From the cell containing the given text, extract its center point as (X, Y) coordinate. 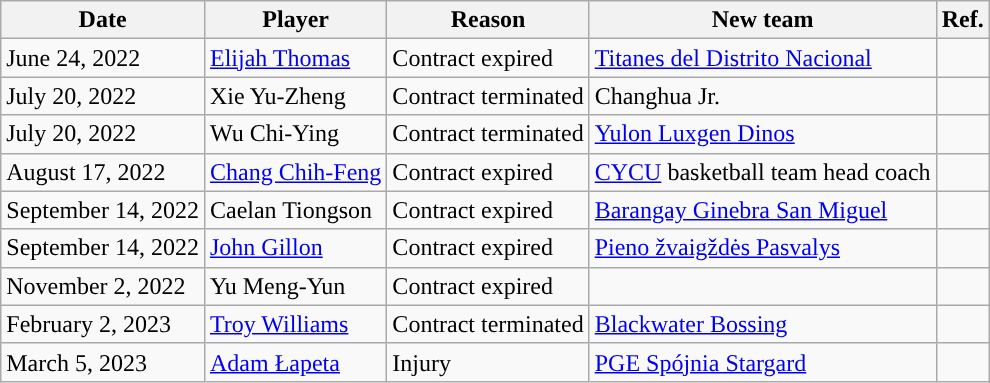
Player (295, 20)
Adam Łapeta (295, 362)
CYCU basketball team head coach (762, 172)
New team (762, 20)
Yulon Luxgen Dinos (762, 134)
Reason (488, 20)
February 2, 2023 (103, 324)
PGE Spójnia Stargard (762, 362)
November 2, 2022 (103, 286)
March 5, 2023 (103, 362)
June 24, 2022 (103, 58)
Elijah Thomas (295, 58)
John Gillon (295, 248)
August 17, 2022 (103, 172)
Barangay Ginebra San Miguel (762, 210)
Chang Chih-Feng (295, 172)
Date (103, 20)
Xie Yu-Zheng (295, 96)
Ref. (962, 20)
Yu Meng-Yun (295, 286)
Changhua Jr. (762, 96)
Caelan Tiongson (295, 210)
Pieno žvaigždės Pasvalys (762, 248)
Titanes del Distrito Nacional (762, 58)
Blackwater Bossing (762, 324)
Injury (488, 362)
Troy Williams (295, 324)
Wu Chi-Ying (295, 134)
